Locate the cell with the specified text and output its (x, y) center coordinate. 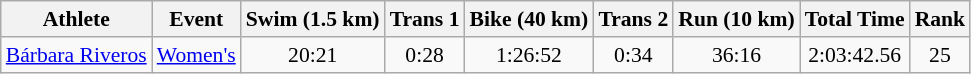
Swim (1.5 km) (313, 19)
Athlete (76, 19)
Trans 1 (425, 19)
Run (10 km) (736, 19)
2:03:42.56 (855, 55)
Event (196, 19)
Rank (940, 19)
36:16 (736, 55)
25 (940, 55)
0:34 (633, 55)
1:26:52 (530, 55)
Bárbara Riveros (76, 55)
0:28 (425, 55)
Women's (196, 55)
20:21 (313, 55)
Bike (40 km) (530, 19)
Trans 2 (633, 19)
Total Time (855, 19)
